Identify which cell holds the provided text, then report its [X, Y] central coordinate. 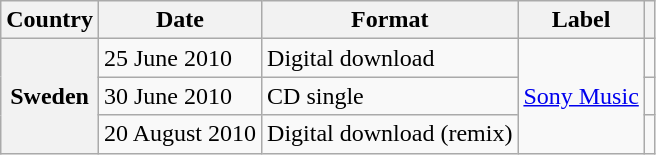
30 June 2010 [180, 96]
25 June 2010 [180, 58]
Format [390, 20]
Sony Music [581, 96]
20 August 2010 [180, 134]
Digital download (remix) [390, 134]
Country [50, 20]
Sweden [50, 96]
Digital download [390, 58]
Label [581, 20]
CD single [390, 96]
Date [180, 20]
